Locate the cell with the specified text and output its [x, y] center coordinate. 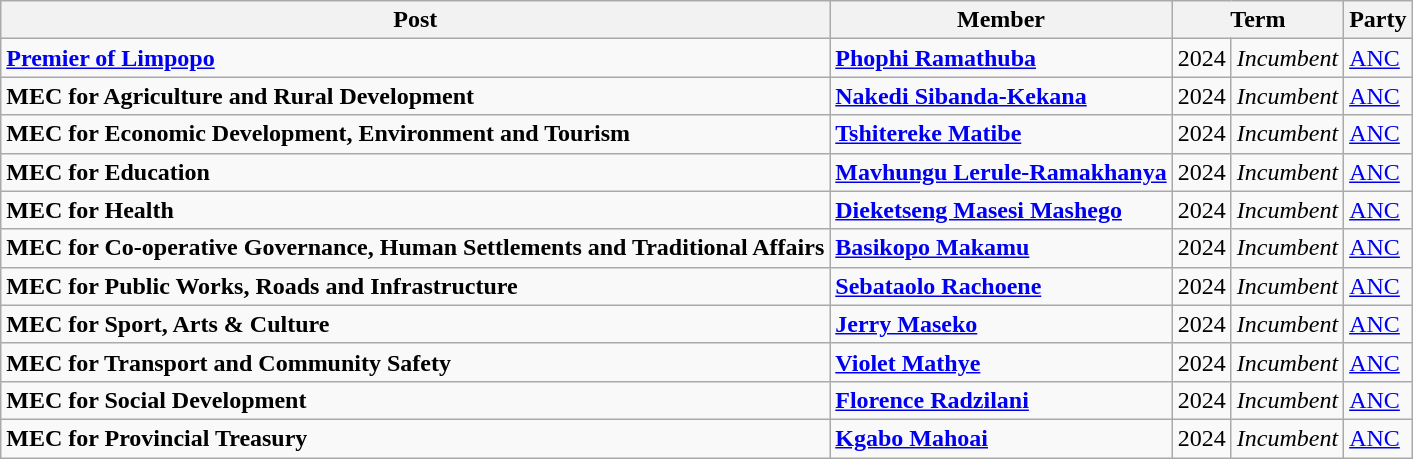
Tshitereke Matibe [1001, 134]
Jerry Maseko [1001, 324]
Premier of Limpopo [416, 58]
Party [1378, 20]
Phophi Ramathuba [1001, 58]
Sebataolo Rachoene [1001, 286]
Mavhungu Lerule-Ramakhanya [1001, 172]
Term [1258, 20]
MEC for Co-operative Governance, Human Settlements and Traditional Affairs [416, 248]
Basikopo Makamu [1001, 248]
MEC for Transport and Community Safety [416, 362]
MEC for Education [416, 172]
Florence Radzilani [1001, 400]
Post [416, 20]
MEC for Health [416, 210]
Member [1001, 20]
MEC for Agriculture and Rural Development [416, 96]
MEC for Sport, Arts & Culture [416, 324]
MEC for Social Development [416, 400]
Nakedi Sibanda-Kekana [1001, 96]
MEC for Economic Development, Environment and Tourism [416, 134]
MEC for Public Works, Roads and Infrastructure [416, 286]
Violet Mathye [1001, 362]
Dieketseng Masesi Mashego [1001, 210]
MEC for Provincial Treasury [416, 438]
Kgabo Mahoai [1001, 438]
